Capture the cell that displays the provided text and extract its [x, y] central coordinate. 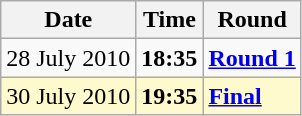
19:35 [170, 96]
Final [252, 96]
30 July 2010 [68, 96]
28 July 2010 [68, 58]
Round [252, 20]
18:35 [170, 58]
Date [68, 20]
Time [170, 20]
Round 1 [252, 58]
